Capture the cell that displays the provided text and extract its (X, Y) central coordinate. 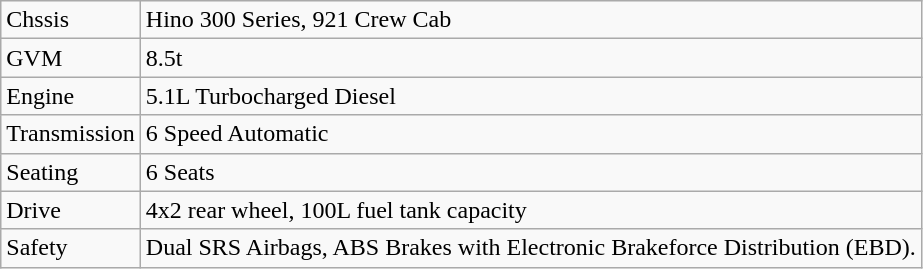
Engine (71, 96)
Drive (71, 210)
6 Seats (530, 172)
4x2 rear wheel, 100L fuel tank capacity (530, 210)
Hino 300 Series, 921 Crew Cab (530, 20)
GVM (71, 58)
Chssis (71, 20)
5.1L Turbocharged Diesel (530, 96)
8.5t (530, 58)
Seating (71, 172)
Dual SRS Airbags, ABS Brakes with Electronic Brakeforce Distribution (EBD). (530, 248)
Safety (71, 248)
Transmission (71, 134)
6 Speed Automatic (530, 134)
